Determine the (x, y) coordinate at the center of the cell enclosing the given text.  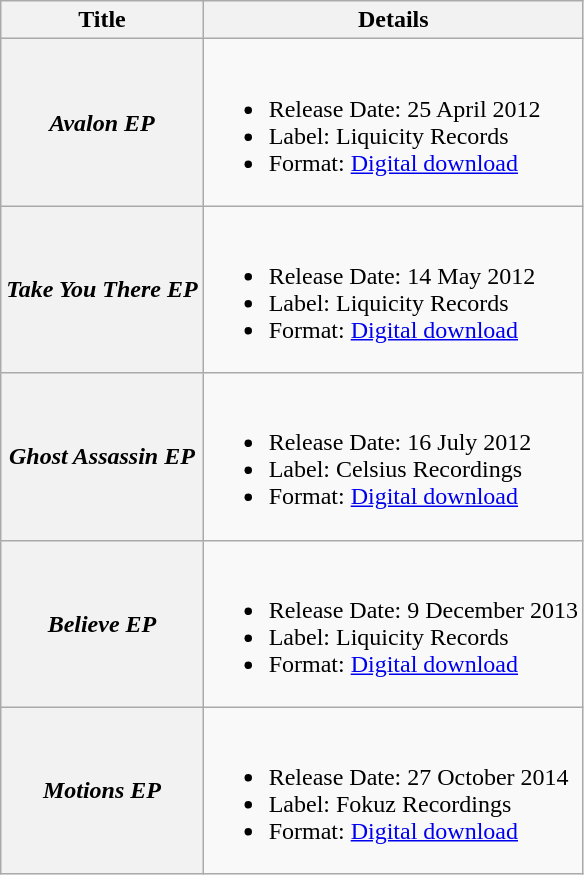
Release Date: 25 April 2012Label: Liquicity RecordsFormat: Digital download (393, 122)
Take You There EP (102, 290)
Avalon EP (102, 122)
Release Date: 14 May 2012Label: Liquicity RecordsFormat: Digital download (393, 290)
Believe EP (102, 624)
Ghost Assassin EP (102, 456)
Release Date: 16 July 2012Label: Celsius RecordingsFormat: Digital download (393, 456)
Release Date: 9 December 2013Label: Liquicity RecordsFormat: Digital download (393, 624)
Release Date: 27 October 2014Label: Fokuz RecordingsFormat: Digital download (393, 790)
Title (102, 20)
Details (393, 20)
Motions EP (102, 790)
